Extract the [X, Y] coordinate from the center of the cell holding the provided text.  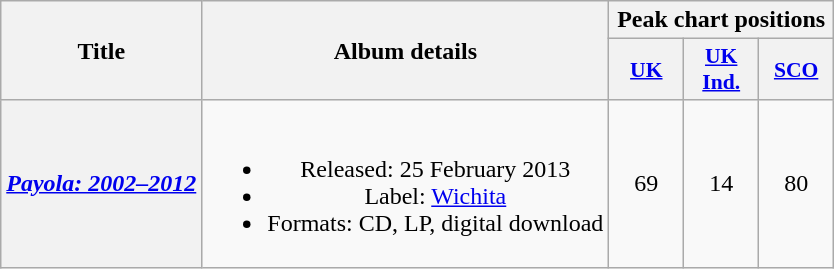
Released: 25 February 2013Label: WichitaFormats: CD, LP, digital download [406, 184]
Title [102, 50]
Payola: 2002–2012 [102, 184]
69 [646, 184]
SCO [796, 70]
Album details [406, 50]
UKInd. [722, 70]
80 [796, 184]
14 [722, 184]
UK [646, 70]
Peak chart positions [722, 20]
